Detect which cell encompasses the target text, then output its (x, y) center coordinate. 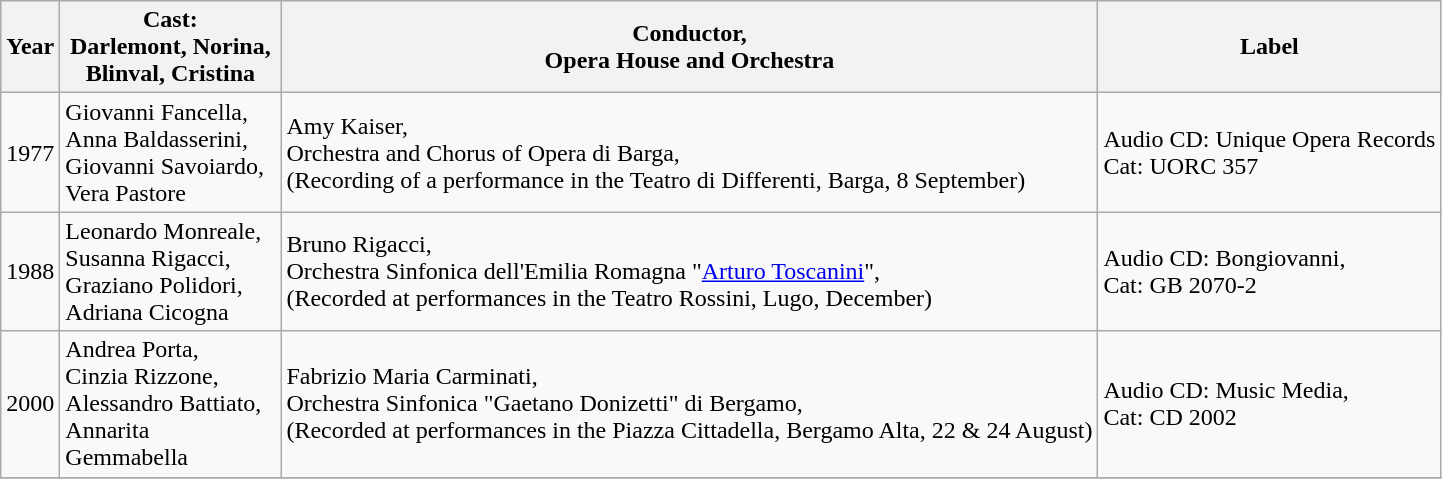
Amy Kaiser,Orchestra and Chorus of Opera di Barga,(Recording of a performance in the Teatro di Differenti, Barga, 8 September) (690, 152)
1988 (30, 272)
Year (30, 47)
Giovanni Fancella,Anna Baldasserini,Giovanni Savoiardo,Vera Pastore (170, 152)
Conductor,Opera House and Orchestra (690, 47)
Audio CD: Unique Opera RecordsCat: UORC 357 (1270, 152)
Audio CD: Music Media,Cat: CD 2002 (1270, 404)
2000 (30, 404)
Label (1270, 47)
1977 (30, 152)
Leonardo Monreale,Susanna Rigacci,Graziano Polidori,Adriana Cicogna (170, 272)
Audio CD: Bongiovanni,Cat: GB 2070-2 (1270, 272)
Andrea Porta,Cinzia Rizzone,Alessandro Battiato,Annarita Gemmabella (170, 404)
Cast:Darlemont, Norina, Blinval, Cristina (170, 47)
Bruno Rigacci,Orchestra Sinfonica dell'Emilia Romagna "Arturo Toscanini",(Recorded at performances in the Teatro Rossini, Lugo, December) (690, 272)
